Determine the [x, y] coordinate at the center of the cell enclosing the given text.  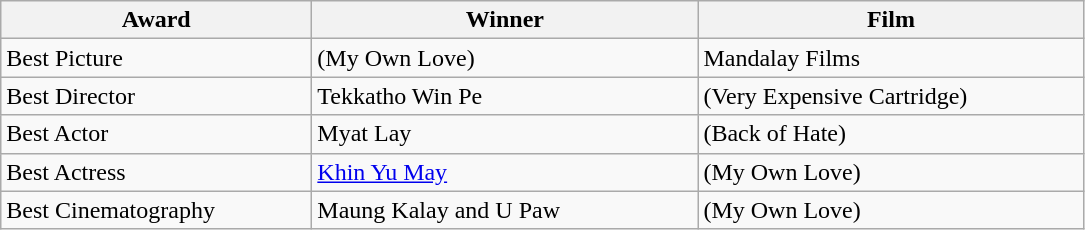
Award [156, 20]
Mandalay Films [891, 58]
Maung Kalay and U Paw [505, 210]
(Back of Hate) [891, 134]
Tekkatho Win Pe [505, 96]
Khin Yu May [505, 172]
Best Director [156, 96]
(Very Expensive Cartridge) [891, 96]
Film [891, 20]
Myat Lay [505, 134]
Best Cinematography [156, 210]
Best Actress [156, 172]
Best Picture [156, 58]
Best Actor [156, 134]
Winner [505, 20]
